Locate the cell with the specified text and output its [x, y] center coordinate. 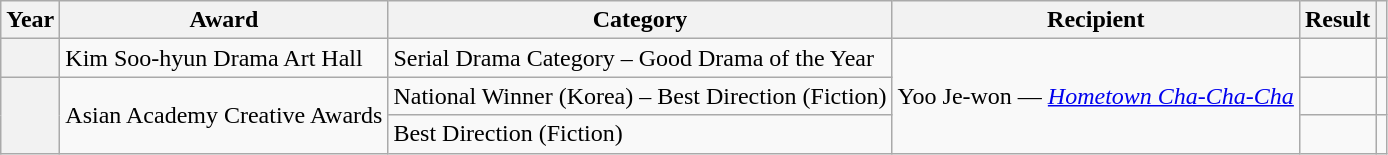
National Winner (Korea) – Best Direction (Fiction) [640, 96]
Kim Soo-hyun Drama Art Hall [224, 58]
Award [224, 20]
Result [1337, 20]
Best Direction (Fiction) [640, 134]
Asian Academy Creative Awards [224, 115]
Yoo Je-won — Hometown Cha-Cha-Cha [1096, 96]
Recipient [1096, 20]
Year [30, 20]
Category [640, 20]
Serial Drama Category – Good Drama of the Year [640, 58]
